Find where the given text appears and provide that cell's center as (x, y) coordinate. 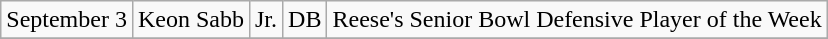
Reese's Senior Bowl Defensive Player of the Week (577, 20)
September 3 (67, 20)
Jr. (266, 20)
DB (305, 20)
Keon Sabb (190, 20)
